Scan for the cell matching the given text and deliver its [x, y] coordinate at center. 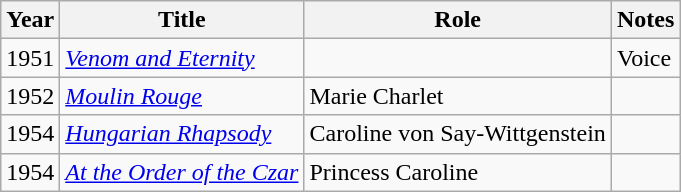
1951 [30, 58]
1952 [30, 96]
Hungarian Rhapsody [182, 134]
Marie Charlet [458, 96]
At the Order of the Czar [182, 172]
Moulin Rouge [182, 96]
Role [458, 20]
Year [30, 20]
Voice [645, 58]
Notes [645, 20]
Caroline von Say-Wittgenstein [458, 134]
Princess Caroline [458, 172]
Title [182, 20]
Venom and Eternity [182, 58]
